Extract the (X, Y) coordinate from the center of the cell holding the provided text.  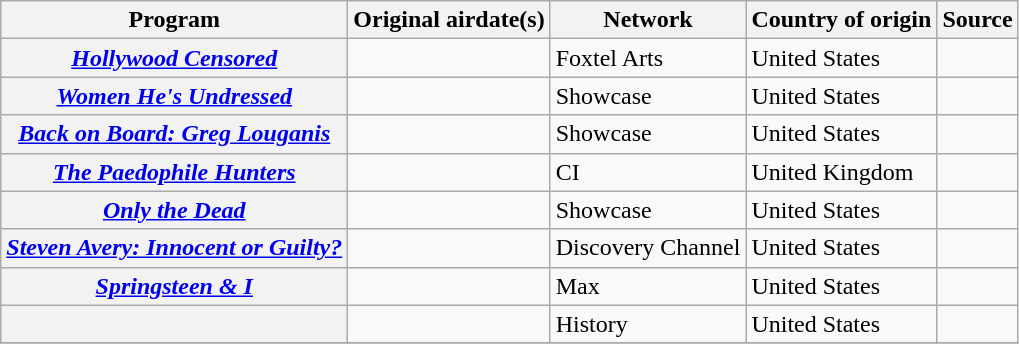
Network (648, 20)
Country of origin (842, 20)
CI (648, 172)
Discovery Channel (648, 248)
Max (648, 286)
Women He's Undressed (174, 96)
Program (174, 20)
Springsteen & I (174, 286)
The Paedophile Hunters (174, 172)
Original airdate(s) (449, 20)
Source (978, 20)
Back on Board: Greg Louganis (174, 134)
Foxtel Arts (648, 58)
History (648, 324)
Hollywood Censored (174, 58)
United Kingdom (842, 172)
Steven Avery: Innocent or Guilty? (174, 248)
Only the Dead (174, 210)
